Capture the cell that displays the provided text and extract its (X, Y) central coordinate. 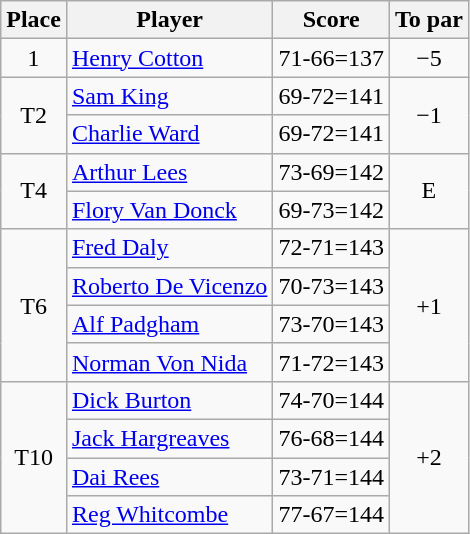
Norman Von Nida (169, 362)
Dai Rees (169, 477)
+1 (430, 305)
73-69=142 (332, 172)
Player (169, 20)
T10 (34, 457)
Fred Daly (169, 248)
Arthur Lees (169, 172)
Sam King (169, 96)
Jack Hargreaves (169, 438)
73-71=144 (332, 477)
Flory Van Donck (169, 210)
1 (34, 58)
Henry Cotton (169, 58)
72-71=143 (332, 248)
69-73=142 (332, 210)
73-70=143 (332, 324)
Charlie Ward (169, 134)
Score (332, 20)
E (430, 191)
−1 (430, 115)
T2 (34, 115)
−5 (430, 58)
Place (34, 20)
70-73=143 (332, 286)
To par (430, 20)
Reg Whitcombe (169, 515)
71-72=143 (332, 362)
Alf Padgham (169, 324)
+2 (430, 457)
Dick Burton (169, 400)
76-68=144 (332, 438)
T6 (34, 305)
74-70=144 (332, 400)
Roberto De Vicenzo (169, 286)
71-66=137 (332, 58)
T4 (34, 191)
77-67=144 (332, 515)
